Locate the cell with the specified text and output its [x, y] center coordinate. 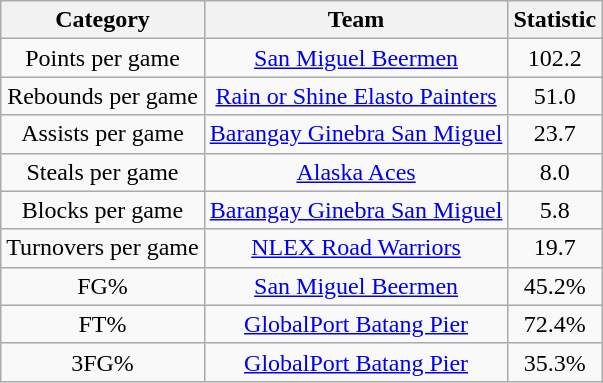
19.7 [555, 248]
51.0 [555, 96]
8.0 [555, 172]
Category [102, 20]
Blocks per game [102, 210]
35.3% [555, 362]
3FG% [102, 362]
Rebounds per game [102, 96]
102.2 [555, 58]
FG% [102, 286]
Points per game [102, 58]
Team [356, 20]
NLEX Road Warriors [356, 248]
Rain or Shine Elasto Painters [356, 96]
23.7 [555, 134]
Alaska Aces [356, 172]
5.8 [555, 210]
Statistic [555, 20]
45.2% [555, 286]
Steals per game [102, 172]
FT% [102, 324]
72.4% [555, 324]
Assists per game [102, 134]
Turnovers per game [102, 248]
